Return the (x, y) coordinate for the center point of the cell that contains the specified text.  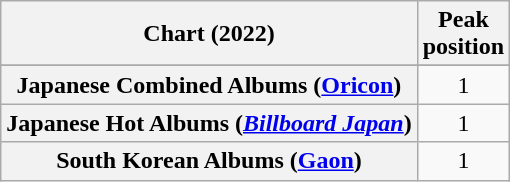
Chart (2022) (209, 34)
Peakposition (463, 34)
Japanese Hot Albums (Billboard Japan) (209, 123)
South Korean Albums (Gaon) (209, 161)
Japanese Combined Albums (Oricon) (209, 85)
